Capture the cell that displays the provided text and extract its (X, Y) central coordinate. 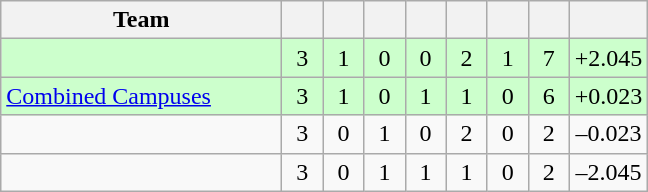
–2.045 (608, 172)
Team (142, 20)
–0.023 (608, 134)
+0.023 (608, 96)
+2.045 (608, 58)
Combined Campuses (142, 96)
6 (548, 96)
7 (548, 58)
